Provide the (x, y) coordinate of the cell's center where the given text is located.  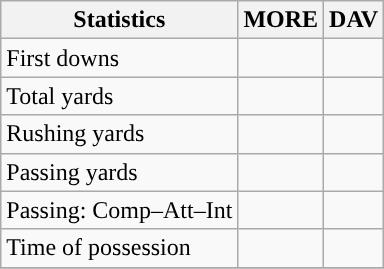
DAV (354, 20)
Statistics (120, 20)
First downs (120, 58)
Total yards (120, 96)
Passing: Comp–Att–Int (120, 210)
MORE (281, 20)
Passing yards (120, 172)
Rushing yards (120, 134)
Time of possession (120, 248)
